Provide the [X, Y] coordinate of the cell's center where the given text is located.  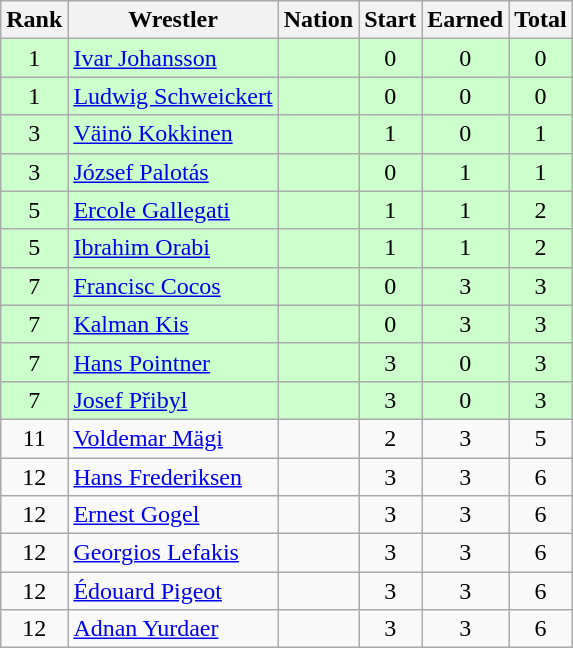
Rank [34, 20]
Georgios Lefakis [173, 553]
Start [390, 20]
Ernest Gogel [173, 515]
Voldemar Mägi [173, 438]
Hans Frederiksen [173, 477]
Wrestler [173, 20]
Väinö Kokkinen [173, 134]
Hans Pointner [173, 362]
József Palotás [173, 172]
Édouard Pigeot [173, 591]
Kalman Kis [173, 324]
Ibrahim Orabi [173, 248]
Adnan Yurdaer [173, 629]
Total [541, 20]
11 [34, 438]
Ercole Gallegati [173, 210]
Francisc Cocos [173, 286]
Ludwig Schweickert [173, 96]
Nation [318, 20]
Ivar Johansson [173, 58]
Earned [466, 20]
Josef Přibyl [173, 400]
